Search for the cell housing the specified text and yield its (X, Y) center coordinate. 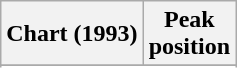
Peakposition (189, 34)
Chart (1993) (72, 34)
